Locate the cell with the specified text and output its (X, Y) center coordinate. 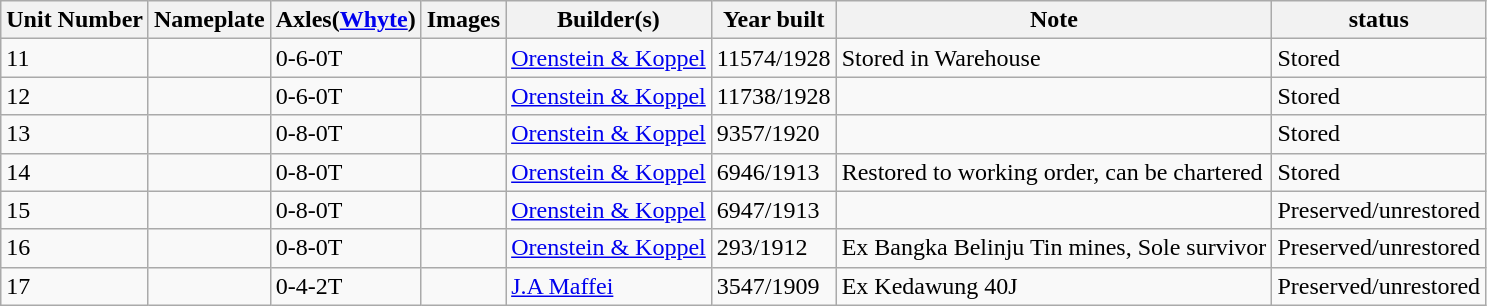
11574/1928 (774, 58)
11738/1928 (774, 96)
Year built (774, 20)
15 (75, 210)
Ex Bangka Belinju Tin mines, Sole survivor (1054, 248)
Stored in Warehouse (1054, 58)
Restored to working order, can be chartered (1054, 172)
status (1379, 20)
13 (75, 134)
0-4-2T (346, 286)
Builder(s) (609, 20)
6947/1913 (774, 210)
Nameplate (209, 20)
Ex Kedawung 40J (1054, 286)
Axles(Whyte) (346, 20)
Images (463, 20)
293/1912 (774, 248)
12 (75, 96)
14 (75, 172)
Note (1054, 20)
17 (75, 286)
J.A Maffei (609, 286)
6946/1913 (774, 172)
9357/1920 (774, 134)
16 (75, 248)
11 (75, 58)
3547/1909 (774, 286)
Unit Number (75, 20)
